From the cell containing the given text, extract its center point as [X, Y] coordinate. 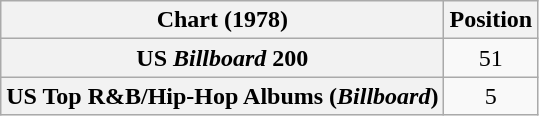
Position [491, 20]
5 [491, 96]
US Billboard 200 [222, 58]
51 [491, 58]
Chart (1978) [222, 20]
US Top R&B/Hip-Hop Albums (Billboard) [222, 96]
